Provide the [x, y] coordinate of the cell's center where the given text is located.  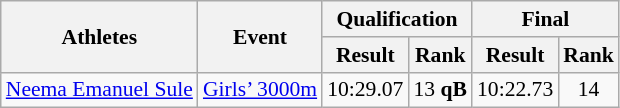
14 [588, 90]
Qualification [397, 19]
13 qB [440, 90]
Neema Emanuel Sule [100, 90]
Event [260, 36]
Athletes [100, 36]
Girls’ 3000m [260, 90]
10:22.73 [515, 90]
10:29.07 [365, 90]
Final [546, 19]
